Locate the cell with the specified text and output its [X, Y] center coordinate. 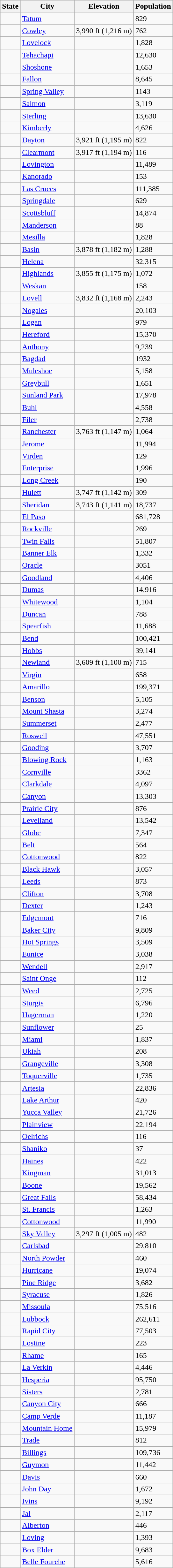
8,645 [153, 79]
100,421 [153, 638]
Pine Ridge [47, 1282]
19,562 [153, 1185]
Gooding [47, 748]
3051 [153, 565]
3,990 ft (1,216 m) [104, 31]
3,297 ft (1,005 m) [104, 1234]
Loving [47, 1538]
77,503 [153, 1331]
1,672 [153, 1489]
14,874 [153, 213]
Bagdad [47, 359]
Saint Onge [47, 979]
1,837 [153, 1039]
Manderson [47, 225]
Hagerman [47, 1015]
420 [153, 1100]
22,194 [153, 1124]
St. Francis [47, 1209]
1,826 [153, 1294]
Globe [47, 833]
3,038 [153, 954]
5,105 [153, 699]
4,097 [153, 784]
Hobbs [47, 650]
3,763 ft (1,147 m) [104, 432]
2,117 [153, 1513]
190 [153, 480]
658 [153, 675]
112 [153, 979]
Sturgis [47, 1003]
Mountain Home [47, 1428]
Prairie City [47, 808]
Lostine [47, 1343]
3,747 ft (1,142 m) [104, 492]
6,796 [153, 1003]
Baker City [47, 930]
262,611 [153, 1319]
Mesilla [47, 237]
Basin [47, 249]
Fallon [47, 79]
1,288 [153, 249]
716 [153, 918]
9,809 [153, 930]
129 [153, 456]
Clearmont [47, 152]
3,832 ft (1,168 m) [104, 298]
564 [153, 845]
Spring Valley [47, 91]
Dayton [47, 140]
Helena [47, 261]
Oelrichs [47, 1137]
Muleshoe [47, 371]
2,738 [153, 420]
Newland [47, 663]
Amarillo [47, 687]
18,737 [153, 504]
Clifton [47, 893]
11,990 [153, 1222]
95,750 [153, 1380]
22,836 [153, 1088]
Edgemont [47, 918]
Clarkdale [47, 784]
Roswell [47, 735]
Jerome [47, 444]
Mount Shasta [47, 711]
47,551 [153, 735]
158 [153, 286]
762 [153, 31]
Springdale [47, 201]
37 [153, 1149]
3,855 ft (1,175 m) [104, 274]
City [47, 6]
Great Falls [47, 1197]
Lubbock [47, 1319]
Canyon City [47, 1404]
Blowing Rock [47, 760]
Oracle [47, 565]
North Powder [47, 1258]
Leeds [47, 881]
1143 [153, 91]
4,558 [153, 407]
3,921 ft (1,195 m) [104, 140]
Sunland Park [47, 395]
19,074 [153, 1270]
88 [153, 225]
3,509 [153, 942]
Las Cruces [47, 189]
Miami [47, 1039]
Lake Arthur [47, 1100]
Goodland [47, 578]
58,434 [153, 1197]
Benson [47, 699]
1,163 [153, 760]
11,489 [153, 164]
681,728 [153, 517]
25 [153, 1027]
Ranchester [47, 432]
Tehachapi [47, 55]
Lovell [47, 298]
5,616 [153, 1562]
Highlands [47, 274]
Buhl [47, 407]
269 [153, 529]
1,653 [153, 67]
2,243 [153, 298]
Greybull [47, 383]
El Paso [47, 517]
Kingman [47, 1173]
Toquerville [47, 1076]
812 [153, 1440]
1,263 [153, 1209]
111,385 [153, 189]
2,725 [153, 991]
223 [153, 1343]
9,239 [153, 346]
Alberton [47, 1526]
Virgin [47, 675]
1,064 [153, 432]
Population [153, 6]
199,371 [153, 687]
3,274 [153, 711]
Nogales [47, 310]
Rockville [47, 529]
666 [153, 1404]
Sunflower [47, 1027]
Duncan [47, 614]
Ukiah [47, 1051]
3362 [153, 772]
Cowley [47, 31]
13,630 [153, 116]
3,917 ft (1,194 m) [104, 152]
Black Hawk [47, 869]
5,158 [153, 371]
Weed [47, 991]
Sisters [47, 1392]
3,308 [153, 1064]
1,651 [153, 383]
208 [153, 1051]
75,516 [153, 1307]
Scottsbluff [47, 213]
Salmon [47, 103]
Rapid City [47, 1331]
21,726 [153, 1112]
Artesia [47, 1088]
11,994 [153, 444]
876 [153, 808]
3,609 ft (1,100 m) [104, 663]
Logan [47, 322]
1,332 [153, 553]
Eunice [47, 954]
39,141 [153, 650]
2,477 [153, 723]
13,303 [153, 796]
Banner Elk [47, 553]
7,347 [153, 833]
Belle Fourche [47, 1562]
51,807 [153, 541]
17,978 [153, 395]
Hesperia [47, 1380]
2,917 [153, 966]
979 [153, 322]
20,103 [153, 310]
Shoshone [47, 67]
660 [153, 1477]
Tatum [47, 19]
3,682 [153, 1282]
Ivins [47, 1501]
422 [153, 1161]
Sky Valley [47, 1234]
460 [153, 1258]
153 [153, 177]
Dexter [47, 905]
Boone [47, 1185]
Sheridan [47, 504]
482 [153, 1234]
9,192 [153, 1501]
11,442 [153, 1465]
165 [153, 1355]
1932 [153, 359]
446 [153, 1526]
Kanorado [47, 177]
3,119 [153, 103]
4,446 [153, 1367]
Enterprise [47, 468]
Box Elder [47, 1550]
2,781 [153, 1392]
15,370 [153, 334]
John Day [47, 1489]
1,393 [153, 1538]
11,688 [153, 626]
31,013 [153, 1173]
1,735 [153, 1076]
Lovington [47, 164]
1,072 [153, 274]
Dumas [47, 590]
873 [153, 881]
Virden [47, 456]
Elevation [104, 6]
Lovelock [47, 43]
Plainview [47, 1124]
Weskan [47, 286]
3,708 [153, 893]
Rhame [47, 1355]
Spearfish [47, 626]
Carlsbad [47, 1246]
Summerset [47, 723]
Canyon [47, 796]
Davis [47, 1477]
829 [153, 19]
Missoula [47, 1307]
Belt [47, 845]
Bend [47, 638]
Filer [47, 420]
Cornville [47, 772]
Trade [47, 1440]
715 [153, 663]
3,707 [153, 748]
Guymon [47, 1465]
Hurricane [47, 1270]
Camp Verde [47, 1416]
Sterling [47, 116]
1,104 [153, 602]
Grangeville [47, 1064]
Billings [47, 1452]
309 [153, 492]
Whitewood [47, 602]
Twin Falls [47, 541]
Anthony [47, 346]
Shaniko [47, 1149]
629 [153, 201]
15,979 [153, 1428]
13,542 [153, 821]
3,878 ft (1,182 m) [104, 249]
1,996 [153, 468]
State [10, 6]
Yucca Valley [47, 1112]
4,406 [153, 578]
Long Creek [47, 480]
12,630 [153, 55]
Jal [47, 1513]
Hot Springs [47, 942]
32,315 [153, 261]
Wendell [47, 966]
29,810 [153, 1246]
11,187 [153, 1416]
Syracuse [47, 1294]
La Verkin [47, 1367]
Hereford [47, 334]
4,626 [153, 128]
1,220 [153, 1015]
109,736 [153, 1452]
1,243 [153, 905]
14,916 [153, 590]
Hulett [47, 492]
Haines [47, 1161]
3,743 ft (1,141 m) [104, 504]
Kimberly [47, 128]
Levelland [47, 821]
788 [153, 614]
9,683 [153, 1550]
3,057 [153, 869]
